Provide the [X, Y] coordinate of the cell's center where the given text is located.  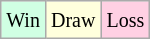
Win [24, 20]
Loss [126, 20]
Draw [72, 20]
